Return the (x, y) coordinate for the center point of the cell that contains the specified text.  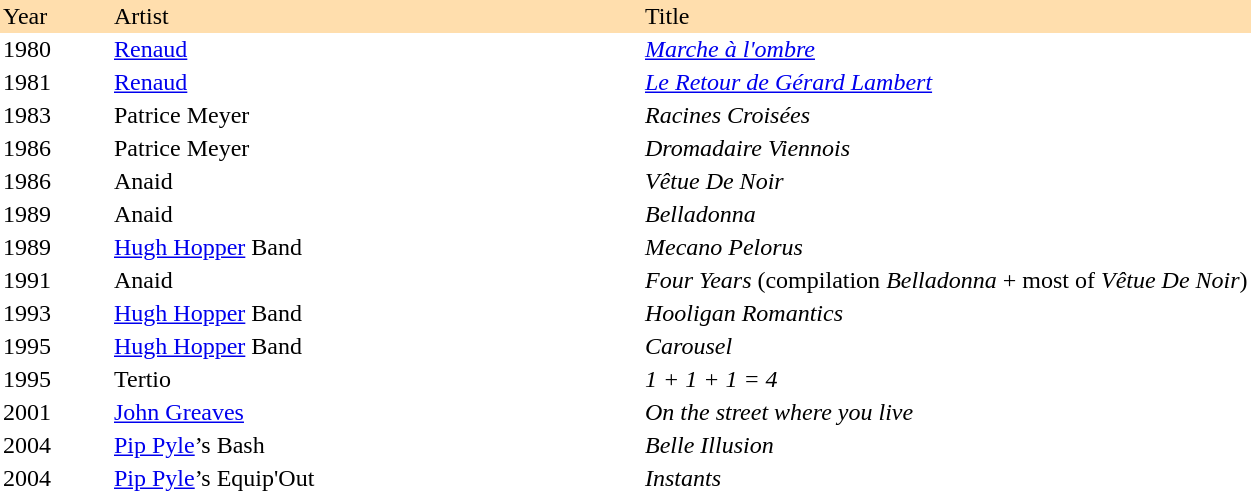
1983 (56, 116)
Marche à l'ombre (946, 50)
Belle Illusion (946, 446)
Title (946, 16)
Dromadaire Viennois (946, 148)
Le Retour de Gérard Lambert (946, 82)
2001 (56, 412)
Mecano Pelorus (946, 248)
On the street where you live (946, 412)
1993 (56, 314)
Vêtue De Noir (946, 182)
Artist (376, 16)
2004 (56, 446)
Hooligan Romantics (946, 314)
Tertio (376, 380)
1981 (56, 82)
Pip Pyle’s Bash (376, 446)
1980 (56, 50)
Carousel (946, 346)
1991 (56, 280)
Year (56, 16)
Belladonna (946, 214)
Racines Croisées (946, 116)
1 + 1 + 1 = 4 (946, 380)
Four Years (compilation Belladonna + most of Vêtue De Noir) (946, 280)
John Greaves (376, 412)
